Detect which cell encompasses the target text, then output its (X, Y) center coordinate. 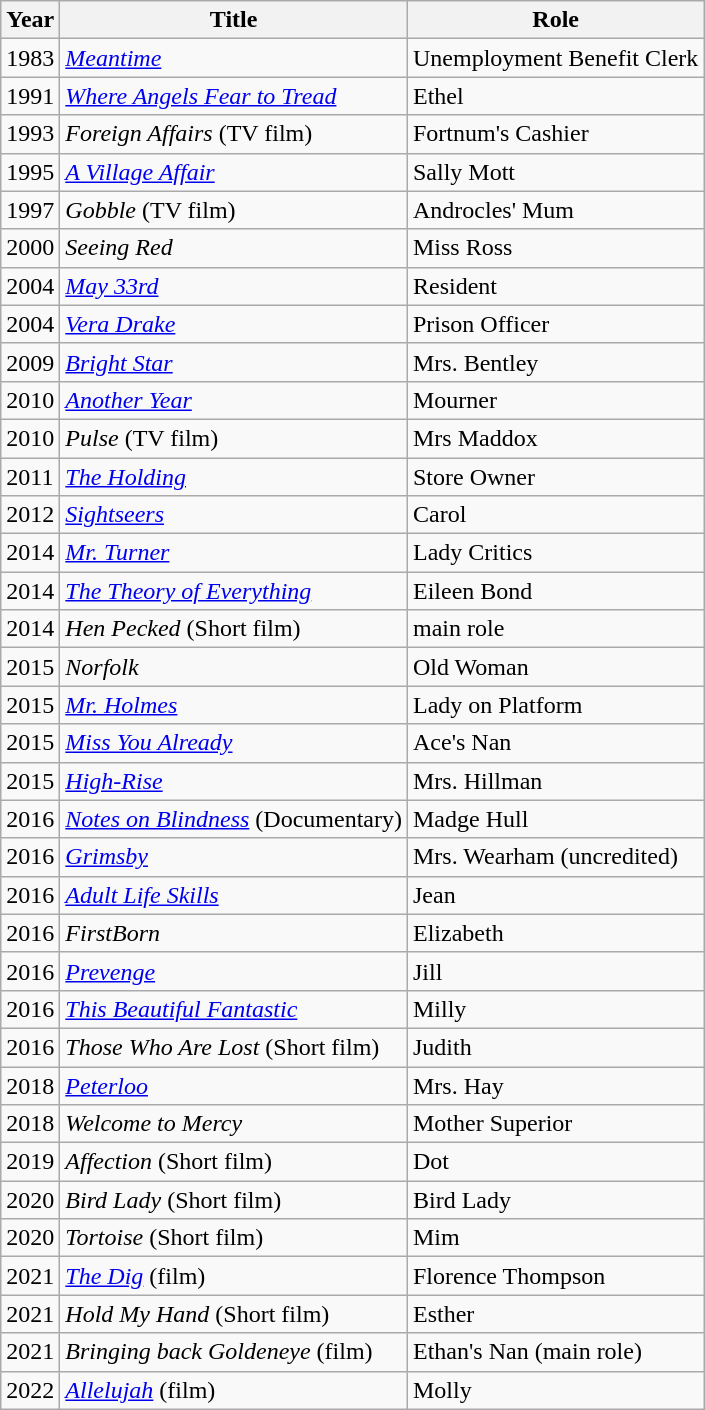
Mim (555, 1238)
Norfolk (234, 667)
May 33rd (234, 286)
Seeing Red (234, 248)
Lady on Platform (555, 705)
Esther (555, 1314)
Where Angels Fear to Tread (234, 96)
1983 (30, 58)
Mr. Holmes (234, 705)
Adult Life Skills (234, 895)
Ethel (555, 96)
Mrs. Wearham (uncredited) (555, 857)
Year (30, 20)
FirstBorn (234, 933)
1995 (30, 172)
Madge Hull (555, 819)
Grimsby (234, 857)
Jill (555, 971)
Mr. Turner (234, 553)
Bird Lady (555, 1200)
main role (555, 629)
Peterloo (234, 1085)
2022 (30, 1390)
Prison Officer (555, 324)
Vera Drake (234, 324)
Judith (555, 1047)
Florence Thompson (555, 1276)
The Holding (234, 477)
2012 (30, 515)
Mrs. Hay (555, 1085)
Milly (555, 1009)
1991 (30, 96)
Old Woman (555, 667)
Meantime (234, 58)
Pulse (TV film) (234, 438)
Gobble (TV film) (234, 210)
Miss You Already (234, 743)
Ethan's Nan (main role) (555, 1352)
Mother Superior (555, 1124)
Mrs. Hillman (555, 781)
A Village Affair (234, 172)
2019 (30, 1162)
Fortnum's Cashier (555, 134)
Sightseers (234, 515)
Mrs. Bentley (555, 362)
2011 (30, 477)
Unemployment Benefit Clerk (555, 58)
The Theory of Everything (234, 591)
Bright Star (234, 362)
2009 (30, 362)
Role (555, 20)
1997 (30, 210)
Affection (Short film) (234, 1162)
Resident (555, 286)
High-Rise (234, 781)
Lady Critics (555, 553)
Molly (555, 1390)
Bringing back Goldeneye (film) (234, 1352)
Ace's Nan (555, 743)
Welcome to Mercy (234, 1124)
Mrs Maddox (555, 438)
Those Who Are Lost (Short film) (234, 1047)
1993 (30, 134)
Store Owner (555, 477)
Eileen Bond (555, 591)
Mourner (555, 400)
Sally Mott (555, 172)
Jean (555, 895)
Allelujah (film) (234, 1390)
Dot (555, 1162)
Bird Lady (Short film) (234, 1200)
2000 (30, 248)
Carol (555, 515)
Hen Pecked (Short film) (234, 629)
Elizabeth (555, 933)
Prevenge (234, 971)
This Beautiful Fantastic (234, 1009)
Miss Ross (555, 248)
Tortoise (Short film) (234, 1238)
Another Year (234, 400)
Hold My Hand (Short film) (234, 1314)
Androcles' Mum (555, 210)
Foreign Affairs (TV film) (234, 134)
Title (234, 20)
The Dig (film) (234, 1276)
Notes on Blindness (Documentary) (234, 819)
